Search for the cell housing the specified text and yield its [x, y] center coordinate. 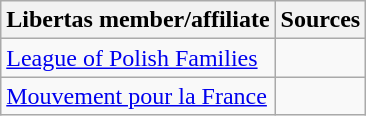
Sources [320, 20]
League of Polish Families [138, 58]
Mouvement pour la France [138, 96]
Libertas member/affiliate [138, 20]
